Identify which cell holds the provided text, then report its [X, Y] central coordinate. 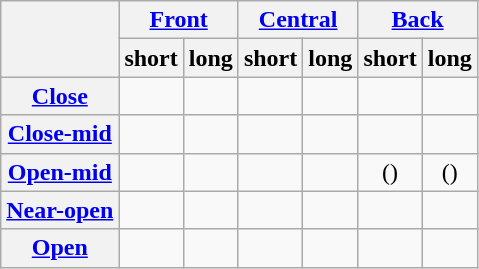
Open [60, 248]
Near-open [60, 210]
Front [178, 20]
Back [418, 20]
Close-mid [60, 134]
Open-mid [60, 172]
Central [298, 20]
Close [60, 96]
